Find where the given text appears and provide that cell's center as (x, y) coordinate. 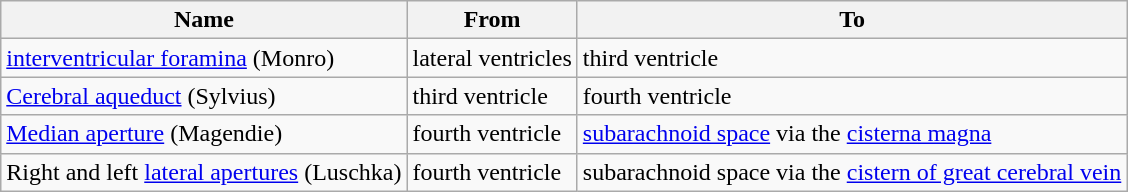
To (852, 20)
lateral ventricles (492, 58)
Right and left lateral apertures (Luschka) (204, 172)
subarachnoid space via the cistern of great cerebral vein (852, 172)
Median aperture (Magendie) (204, 134)
interventricular foramina (Monro) (204, 58)
Cerebral aqueduct (Sylvius) (204, 96)
Name (204, 20)
From (492, 20)
subarachnoid space via the cisterna magna (852, 134)
